Provide the [x, y] coordinate of the cell's center where the given text is located.  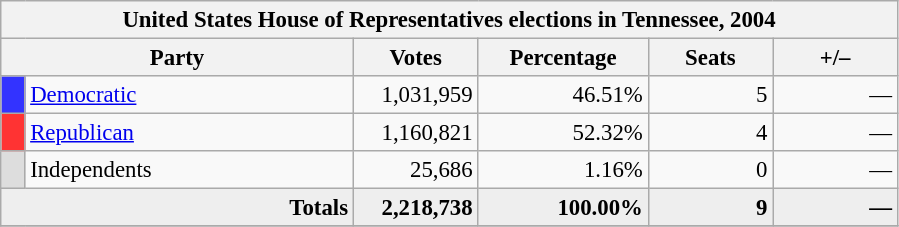
1,160,821 [416, 133]
Party [178, 58]
52.32% [563, 133]
0 [710, 170]
100.00% [563, 208]
4 [710, 133]
5 [710, 95]
Percentage [563, 58]
1,031,959 [416, 95]
25,686 [416, 170]
+/– [836, 58]
Seats [710, 58]
Independents [189, 170]
Republican [189, 133]
United States House of Representatives elections in Tennessee, 2004 [450, 20]
46.51% [563, 95]
Democratic [189, 95]
Totals [178, 208]
9 [710, 208]
2,218,738 [416, 208]
1.16% [563, 170]
Votes [416, 58]
